Return the [x, y] coordinate for the center point of the cell that contains the specified text.  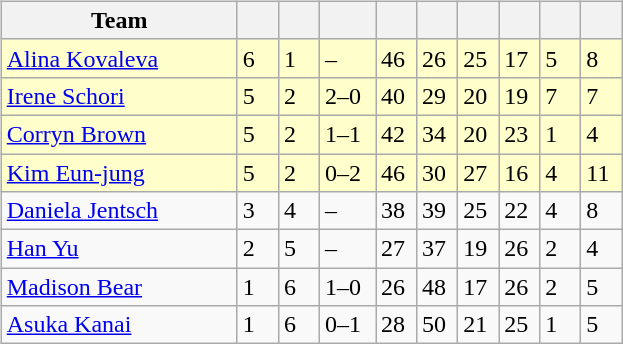
0–2 [347, 173]
16 [520, 173]
23 [520, 134]
Han Yu [119, 249]
1–0 [347, 287]
30 [438, 173]
0–1 [347, 325]
39 [438, 211]
3 [258, 211]
28 [396, 325]
1–1 [347, 134]
Asuka Kanai [119, 325]
Irene Schori [119, 96]
11 [602, 173]
21 [478, 325]
Corryn Brown [119, 134]
Daniela Jentsch [119, 211]
38 [396, 211]
40 [396, 96]
22 [520, 211]
Madison Bear [119, 287]
42 [396, 134]
37 [438, 249]
34 [438, 134]
48 [438, 287]
50 [438, 325]
2–0 [347, 96]
Alina Kovaleva [119, 58]
29 [438, 96]
Team [119, 20]
Kim Eun-jung [119, 173]
